From the cell containing the given text, extract its center point as [x, y] coordinate. 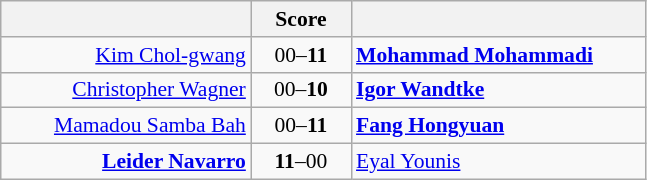
Christopher Wagner [126, 90]
11–00 [301, 162]
00–10 [301, 90]
Igor Wandtke [498, 90]
Fang Hongyuan [498, 126]
Leider Navarro [126, 162]
Mamadou Samba Bah [126, 126]
Mohammad Mohammadi [498, 55]
Score [301, 19]
Eyal Younis [498, 162]
Kim Chol-gwang [126, 55]
